For the text-containing cell, return its midpoint in (X, Y) coordinate format. 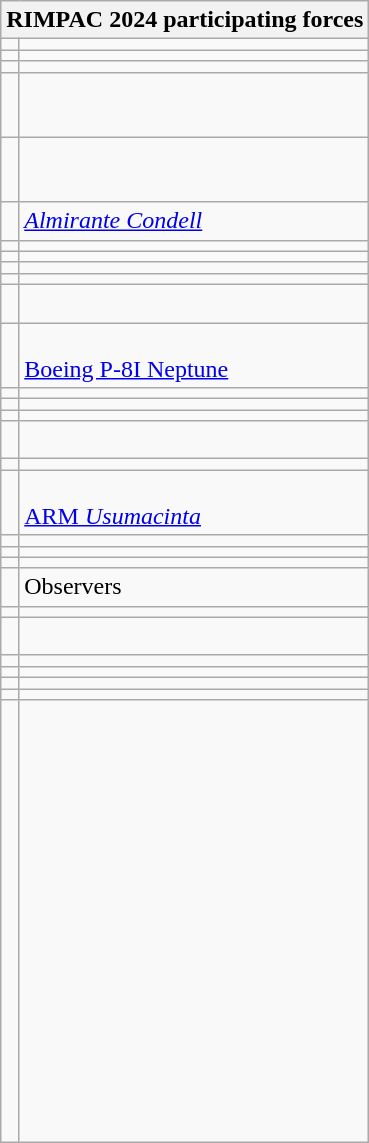
Almirante Condell (194, 221)
Boeing P-8I Neptune (194, 354)
ARM Usumacinta (194, 502)
Observers (194, 587)
RIMPAC 2024 participating forces (185, 20)
